For the text-containing cell, return its midpoint in [X, Y] coordinate format. 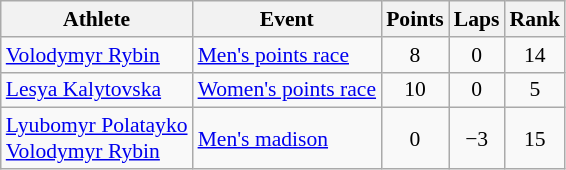
Lyubomyr PolataykoVolodymyr Rybin [97, 138]
15 [536, 138]
Laps [477, 19]
Points [415, 19]
Women's points race [288, 90]
Lesya Kalytovska [97, 90]
Volodymyr Rybin [97, 55]
8 [415, 55]
−3 [477, 138]
Rank [536, 19]
5 [536, 90]
Men's madison [288, 138]
14 [536, 55]
Event [288, 19]
Athlete [97, 19]
10 [415, 90]
Men's points race [288, 55]
